Extract the [x, y] coordinate from the center of the cell holding the provided text.  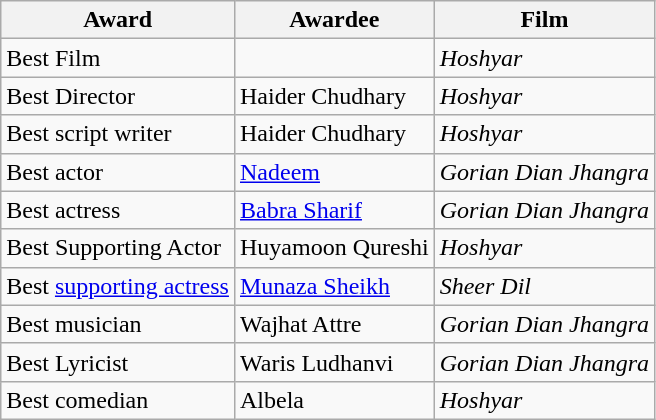
Best actress [118, 210]
Sheer Dil [544, 286]
Nadeem [334, 172]
Film [544, 20]
Best Supporting Actor [118, 248]
Wajhat Attre [334, 324]
Best script writer [118, 134]
Best actor [118, 172]
Best Lyricist [118, 362]
Awardee [334, 20]
Best Film [118, 58]
Munaza Sheikh [334, 286]
Best musician [118, 324]
Waris Ludhanvi [334, 362]
Albela [334, 400]
Babra Sharif [334, 210]
Huyamoon Qureshi [334, 248]
Best supporting actress [118, 286]
Best Director [118, 96]
Best comedian [118, 400]
Award [118, 20]
